Return (x, y) of the center of cell containing provided text 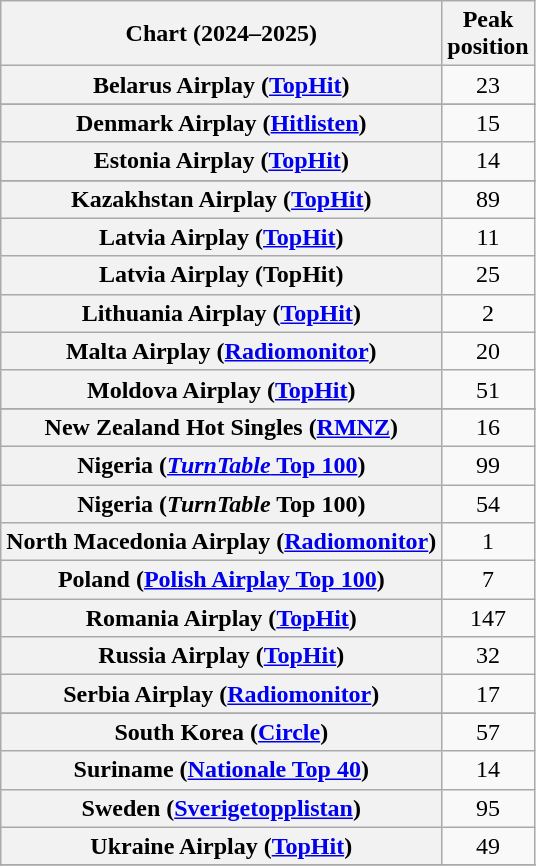
11 (488, 237)
South Korea (Circle) (222, 732)
25 (488, 275)
Suriname (Nationale Top 40) (222, 770)
Moldova Airplay (TopHit) (222, 389)
16 (488, 427)
Lithuania Airplay (TopHit) (222, 313)
Estonia Airplay (TopHit) (222, 161)
89 (488, 199)
57 (488, 732)
Romania Airplay (TopHit) (222, 618)
New Zealand Hot Singles (RMNZ) (222, 427)
32 (488, 656)
Chart (2024–2025) (222, 34)
7 (488, 580)
17 (488, 694)
Sweden (Sverigetopplistan) (222, 808)
54 (488, 503)
20 (488, 351)
51 (488, 389)
Ukraine Airplay (TopHit) (222, 846)
2 (488, 313)
Belarus Airplay (TopHit) (222, 85)
Malta Airplay (Radiomonitor) (222, 351)
Kazakhstan Airplay (TopHit) (222, 199)
Denmark Airplay (Hitlisten) (222, 123)
95 (488, 808)
23 (488, 85)
99 (488, 465)
1 (488, 542)
Russia Airplay (TopHit) (222, 656)
Peakposition (488, 34)
49 (488, 846)
147 (488, 618)
15 (488, 123)
Serbia Airplay (Radiomonitor) (222, 694)
Poland (Polish Airplay Top 100) (222, 580)
North Macedonia Airplay (Radiomonitor) (222, 542)
